For the text-containing cell, return its midpoint in (X, Y) coordinate format. 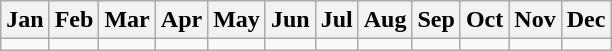
Mar (127, 20)
Apr (181, 20)
Jul (336, 20)
Jan (25, 20)
Feb (74, 20)
Jun (290, 20)
Oct (484, 20)
Aug (385, 20)
May (237, 20)
Sep (436, 20)
Dec (586, 20)
Nov (535, 20)
